Scan for the cell matching the given text and deliver its (x, y) coordinate at center. 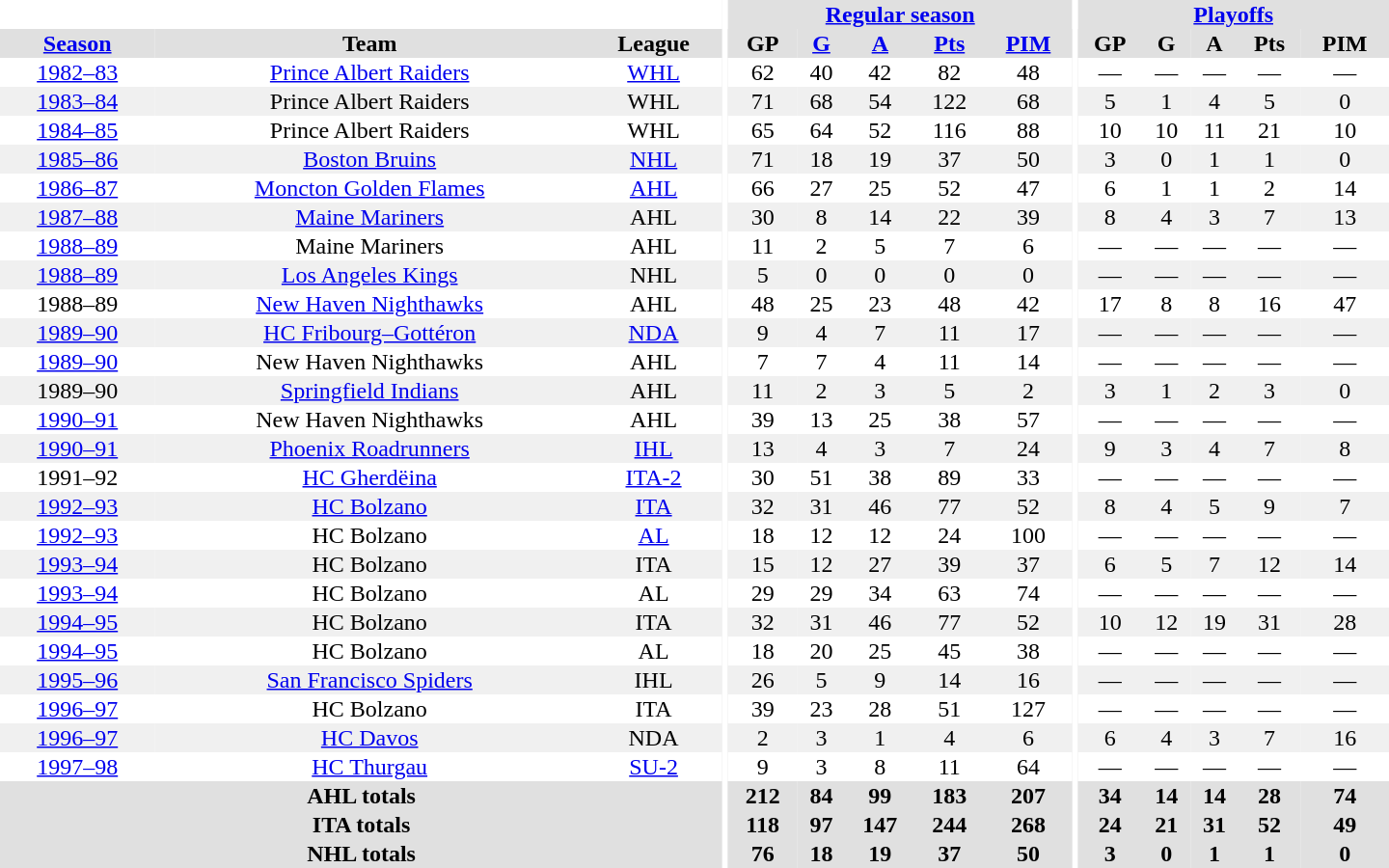
15 (763, 564)
76 (763, 854)
1991–92 (77, 477)
45 (949, 651)
127 (1028, 709)
20 (822, 651)
54 (880, 101)
Regular season (901, 14)
NHL totals (361, 854)
40 (822, 72)
49 (1345, 825)
ITA totals (361, 825)
26 (763, 680)
97 (822, 825)
66 (763, 188)
183 (949, 796)
Season (77, 43)
244 (949, 825)
116 (949, 130)
League (654, 43)
118 (763, 825)
1987–88 (77, 217)
84 (822, 796)
1983–84 (77, 101)
AHL totals (361, 796)
65 (763, 130)
Boston Bruins (369, 159)
SU-2 (654, 767)
HC Davos (369, 738)
HC Fribourg–Gottéron (369, 333)
Moncton Golden Flames (369, 188)
100 (1028, 535)
268 (1028, 825)
207 (1028, 796)
212 (763, 796)
Team (369, 43)
San Francisco Spiders (369, 680)
1984–85 (77, 130)
HC Thurgau (369, 767)
HC Gherdëina (369, 477)
57 (1028, 420)
Playoffs (1233, 14)
Phoenix Roadrunners (369, 448)
1985–86 (77, 159)
99 (880, 796)
82 (949, 72)
89 (949, 477)
88 (1028, 130)
1982–83 (77, 72)
122 (949, 101)
63 (949, 593)
147 (880, 825)
62 (763, 72)
ITA-2 (654, 477)
1997–98 (77, 767)
33 (1028, 477)
1995–96 (77, 680)
1986–87 (77, 188)
Springfield Indians (369, 391)
Los Angeles Kings (369, 275)
22 (949, 217)
